Find where the given text appears and provide that cell's center as (X, Y) coordinate. 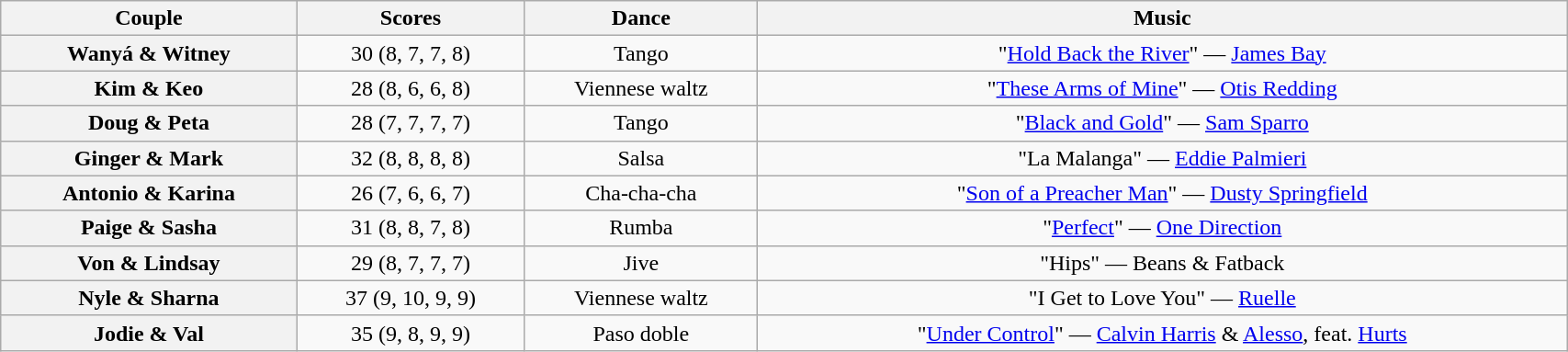
Salsa (641, 158)
Scores (411, 18)
Wanyá & Witney (149, 53)
31 (8, 8, 7, 8) (411, 228)
"These Arms of Mine" — Otis Redding (1163, 88)
37 (9, 10, 9, 9) (411, 298)
Doug & Peta (149, 123)
32 (8, 8, 8, 8) (411, 158)
Rumba (641, 228)
"Perfect" — One Direction (1163, 228)
"La Malanga" — Eddie Palmieri (1163, 158)
26 (7, 6, 6, 7) (411, 193)
"I Get to Love You" — Ruelle (1163, 298)
Kim & Keo (149, 88)
Ginger & Mark (149, 158)
"Black and Gold" — Sam Sparro (1163, 123)
Von & Lindsay (149, 263)
Jodie & Val (149, 333)
28 (7, 7, 7, 7) (411, 123)
Couple (149, 18)
Paso doble (641, 333)
"Hold Back the River" — James Bay (1163, 53)
"Hips" — Beans & Fatback (1163, 263)
30 (8, 7, 7, 8) (411, 53)
"Son of a Preacher Man" — Dusty Springfield (1163, 193)
Jive (641, 263)
Cha-cha-cha (641, 193)
"Under Control" — Calvin Harris & Alesso, feat. Hurts (1163, 333)
35 (9, 8, 9, 9) (411, 333)
29 (8, 7, 7, 7) (411, 263)
Dance (641, 18)
Nyle & Sharna (149, 298)
28 (8, 6, 6, 8) (411, 88)
Antonio & Karina (149, 193)
Music (1163, 18)
Paige & Sasha (149, 228)
